Provide the (X, Y) coordinate of the cell's center where the given text is located.  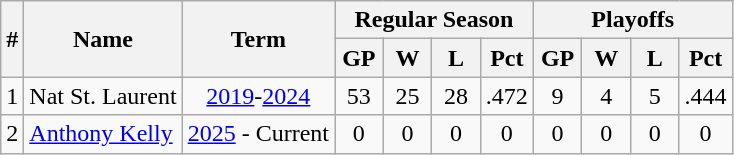
28 (456, 96)
53 (360, 96)
2019-2024 (258, 96)
9 (558, 96)
Regular Season (434, 20)
4 (606, 96)
Term (258, 39)
Anthony Kelly (103, 134)
2025 - Current (258, 134)
.472 (506, 96)
1 (12, 96)
2 (12, 134)
25 (408, 96)
.444 (706, 96)
Nat St. Laurent (103, 96)
# (12, 39)
Name (103, 39)
Playoffs (632, 20)
5 (654, 96)
